Provide the [x, y] coordinate of the cell's center where the given text is located.  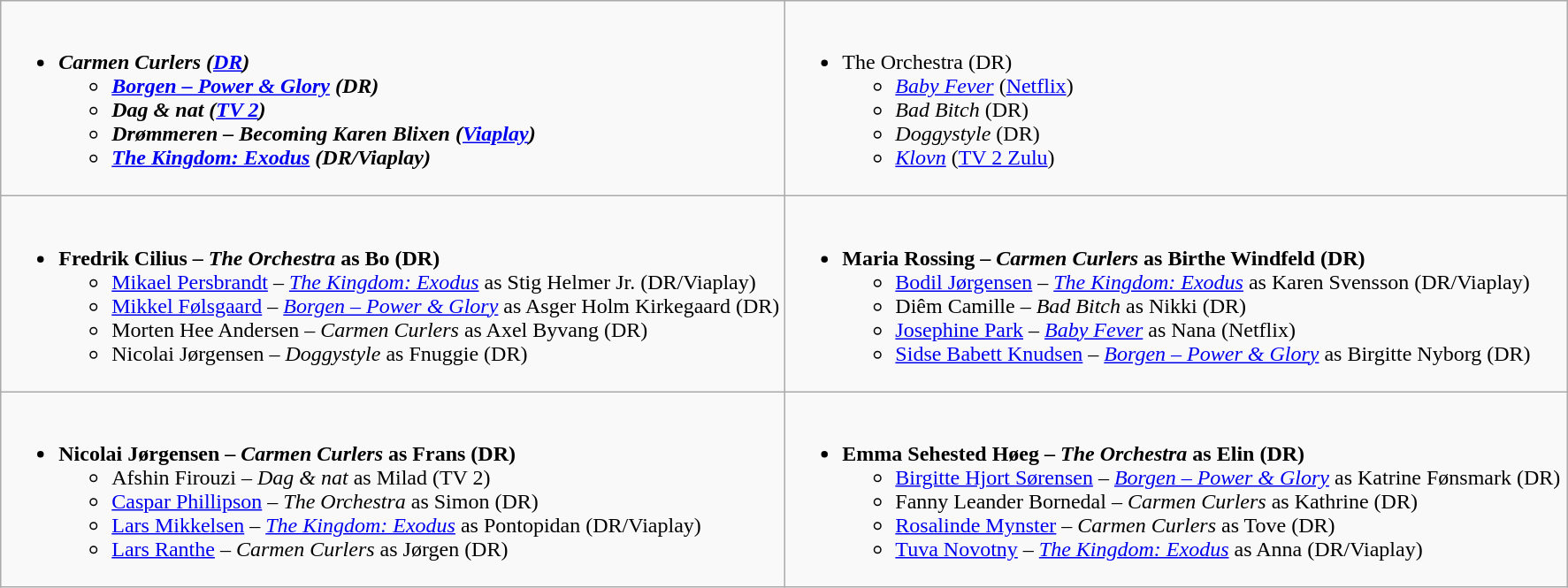
Carmen Curlers (DR)Borgen – Power & Glory (DR)Dag & nat (TV 2)Drømmeren – Becoming Karen Blixen (Viaplay)The Kingdom: Exodus (DR/Viaplay) [393, 99]
The Orchestra (DR)Baby Fever (Netflix)Bad Bitch (DR)Doggystyle (DR)Klovn (TV 2 Zulu) [1176, 99]
